Detect which cell encompasses the target text, then output its [x, y] center coordinate. 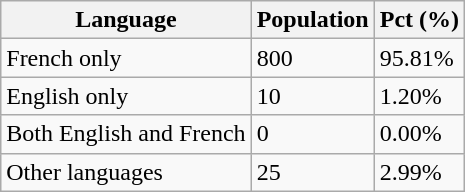
Population [312, 20]
25 [312, 172]
1.20% [419, 96]
Pct (%) [419, 20]
800 [312, 58]
Language [126, 20]
0 [312, 134]
French only [126, 58]
Other languages [126, 172]
95.81% [419, 58]
Both English and French [126, 134]
10 [312, 96]
0.00% [419, 134]
2.99% [419, 172]
English only [126, 96]
